Return the (x, y) coordinate for the center point of the cell that contains the specified text.  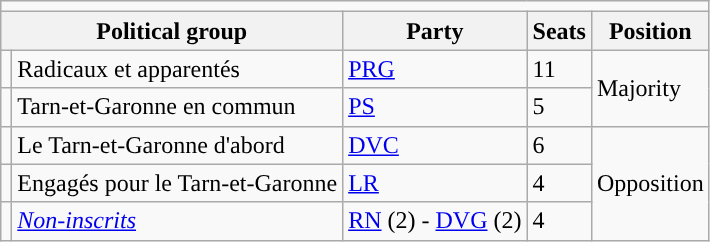
6 (559, 145)
Opposition (650, 183)
Political group (172, 31)
PS (435, 107)
11 (559, 69)
Engagés pour le Tarn-et-Garonne (178, 183)
Tarn-et-Garonne en commun (178, 107)
RN (2) - DVG (2) (435, 221)
DVC (435, 145)
Majority (650, 88)
Non-inscrits (178, 221)
PRG (435, 69)
LR (435, 183)
Le Tarn-et-Garonne d'abord (178, 145)
5 (559, 107)
Seats (559, 31)
Party (435, 31)
Radicaux et apparentés (178, 69)
Position (650, 31)
